Identify which cell holds the provided text, then report its (X, Y) central coordinate. 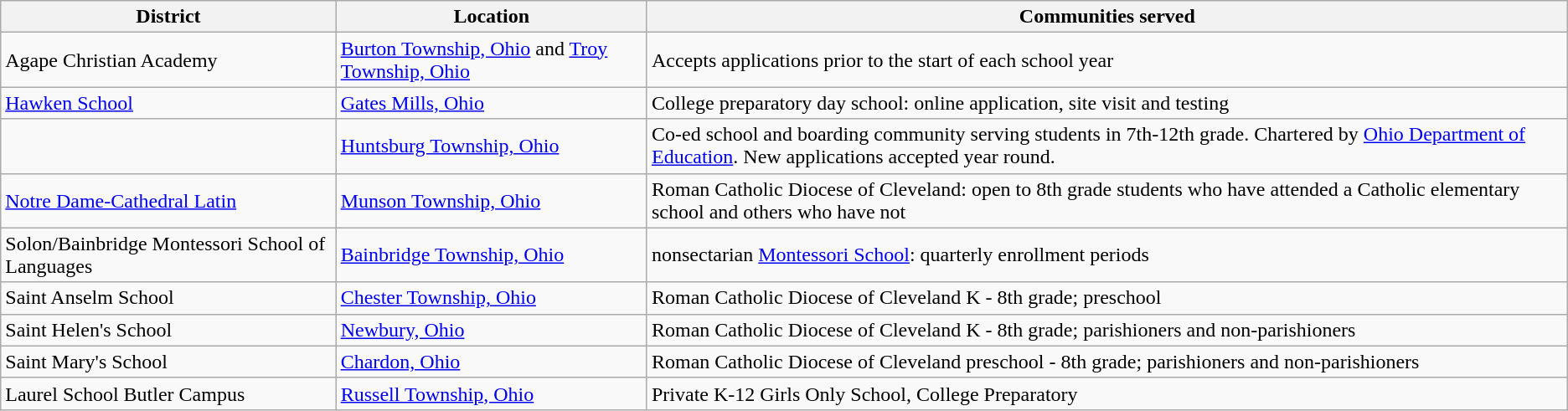
Notre Dame-Cathedral Latin (168, 201)
Gates Mills, Ohio (491, 103)
Roman Catholic Diocese of Cleveland K - 8th grade; preschool (1107, 298)
Chester Township, Ohio (491, 298)
Saint Anselm School (168, 298)
Roman Catholic Diocese of Cleveland preschool - 8th grade; parishioners and non-parishioners (1107, 362)
Hawken School (168, 103)
Communities served (1107, 17)
Newbury, Ohio (491, 330)
Roman Catholic Diocese of Cleveland: open to 8th grade students who have attended a Catholic elementary school and others who have not (1107, 201)
District (168, 17)
Solon/Bainbridge Montessori School of Languages (168, 254)
Burton Township, Ohio and Troy Township, Ohio (491, 60)
Location (491, 17)
Saint Mary's School (168, 362)
Russell Township, Ohio (491, 393)
nonsectarian Montessori School: quarterly enrollment periods (1107, 254)
Accepts applications prior to the start of each school year (1107, 60)
Laurel School Butler Campus (168, 393)
Chardon, Ohio (491, 362)
Agape Christian Academy (168, 60)
Huntsburg Township, Ohio (491, 146)
Bainbridge Township, Ohio (491, 254)
Private K-12 Girls Only School, College Preparatory (1107, 393)
Munson Township, Ohio (491, 201)
Roman Catholic Diocese of Cleveland K - 8th grade; parishioners and non-parishioners (1107, 330)
College preparatory day school: online application, site visit and testing (1107, 103)
Saint Helen's School (168, 330)
